Return [x, y] of the center of cell containing provided text 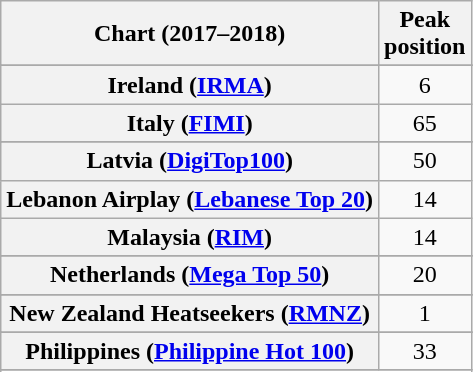
Ireland (IRMA) [190, 85]
Netherlands (Mega Top 50) [190, 275]
50 [425, 161]
1 [425, 313]
65 [425, 123]
Philippines (Philippine Hot 100) [190, 351]
Lebanon Airplay (Lebanese Top 20) [190, 199]
New Zealand Heatseekers (RMNZ) [190, 313]
Malaysia (RIM) [190, 237]
Peak position [425, 34]
6 [425, 85]
33 [425, 351]
Italy (FIMI) [190, 123]
Latvia (DigiTop100) [190, 161]
20 [425, 275]
Chart (2017–2018) [190, 34]
